Search for the cell housing the specified text and yield its [x, y] center coordinate. 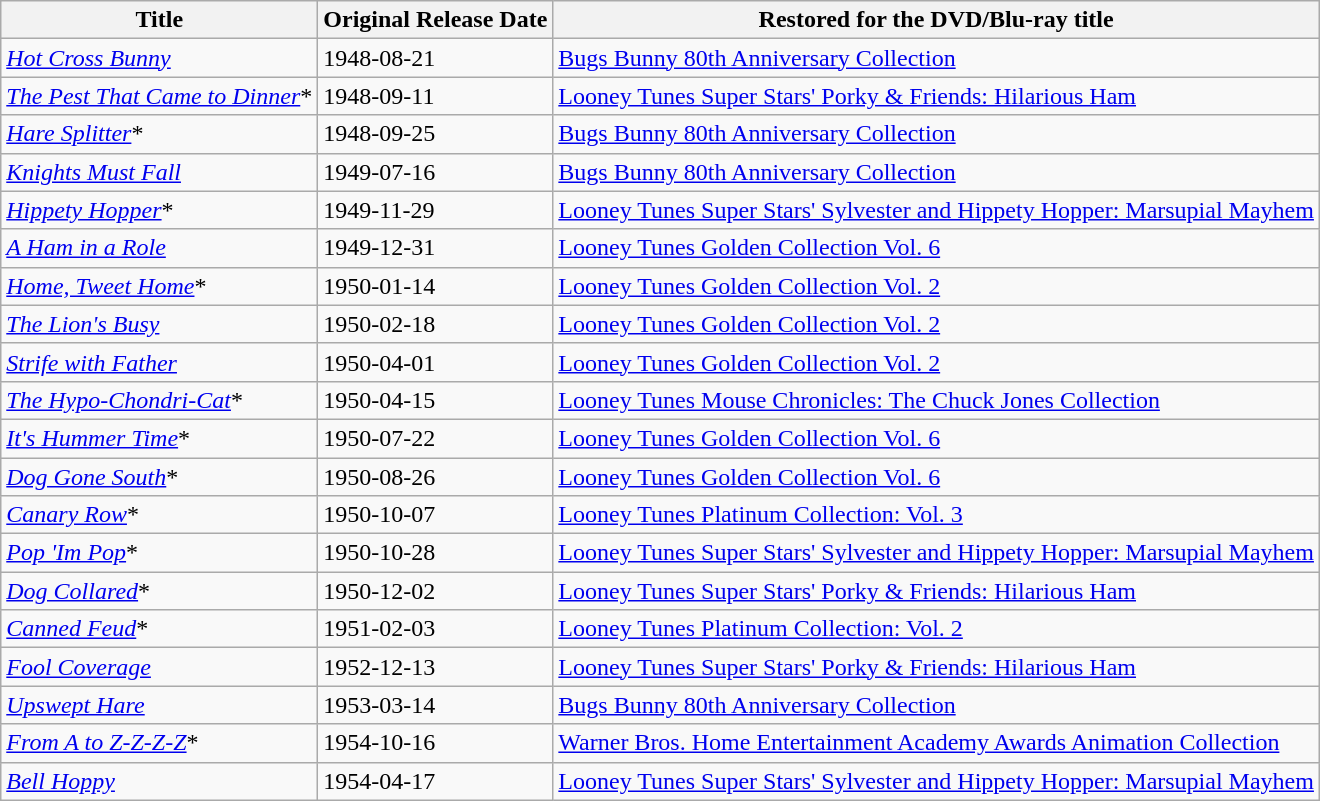
The Pest That Came to Dinner* [160, 96]
1952-12-13 [436, 667]
Dog Gone South* [160, 477]
Looney Tunes Mouse Chronicles: The Chuck Jones Collection [936, 400]
Dog Collared* [160, 591]
Restored for the DVD/Blu-ray title [936, 20]
1950-01-14 [436, 286]
1954-10-16 [436, 743]
1950-08-26 [436, 477]
1950-07-22 [436, 438]
Canary Row* [160, 515]
Original Release Date [436, 20]
Pop 'Im Pop* [160, 553]
1950-12-02 [436, 591]
1948-09-11 [436, 96]
1950-04-01 [436, 362]
The Lion's Busy [160, 324]
1950-10-07 [436, 515]
1949-11-29 [436, 210]
Fool Coverage [160, 667]
Bell Hoppy [160, 781]
1948-09-25 [436, 134]
Canned Feud* [160, 629]
A Ham in a Role [160, 248]
1951-02-03 [436, 629]
The Hypo-Chondri-Cat* [160, 400]
1950-10-28 [436, 553]
Looney Tunes Platinum Collection: Vol. 3 [936, 515]
1954-04-17 [436, 781]
1949-12-31 [436, 248]
Hippety Hopper* [160, 210]
Upswept Hare [160, 705]
Knights Must Fall [160, 172]
From A to Z-Z-Z-Z* [160, 743]
Hot Cross Bunny [160, 58]
1950-04-15 [436, 400]
Looney Tunes Platinum Collection: Vol. 2 [936, 629]
Home, Tweet Home* [160, 286]
1949-07-16 [436, 172]
Title [160, 20]
Strife with Father [160, 362]
Hare Splitter* [160, 134]
1953-03-14 [436, 705]
1950-02-18 [436, 324]
1948-08-21 [436, 58]
Warner Bros. Home Entertainment Academy Awards Animation Collection [936, 743]
It's Hummer Time* [160, 438]
